Extract the (X, Y) coordinate from the center of the cell holding the provided text.  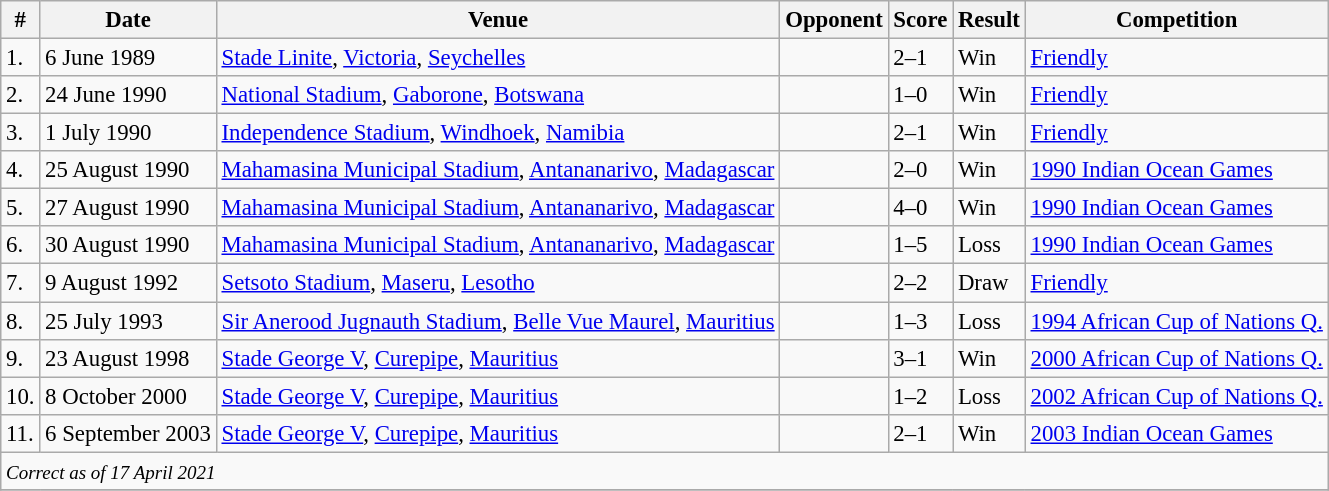
Score (920, 20)
4–0 (920, 208)
3–1 (920, 358)
1994 African Cup of Nations Q. (1176, 321)
1 July 1990 (128, 133)
9. (20, 358)
Sir Anerood Jugnauth Stadium, Belle Vue Maurel, Mauritius (498, 321)
6 September 2003 (128, 433)
Competition (1176, 20)
1–0 (920, 95)
5. (20, 208)
25 July 1993 (128, 321)
6 June 1989 (128, 58)
6. (20, 245)
2002 African Cup of Nations Q. (1176, 396)
30 August 1990 (128, 245)
1–2 (920, 396)
Correct as of 17 April 2021 (664, 471)
11. (20, 433)
2003 Indian Ocean Games (1176, 433)
24 June 1990 (128, 95)
10. (20, 396)
23 August 1998 (128, 358)
Result (990, 20)
Opponent (834, 20)
2. (20, 95)
8. (20, 321)
Independence Stadium, Windhoek, Namibia (498, 133)
Stade Linite, Victoria, Seychelles (498, 58)
7. (20, 283)
# (20, 20)
9 August 1992 (128, 283)
1–5 (920, 245)
27 August 1990 (128, 208)
4. (20, 170)
Venue (498, 20)
8 October 2000 (128, 396)
25 August 1990 (128, 170)
National Stadium, Gaborone, Botswana (498, 95)
Setsoto Stadium, Maseru, Lesotho (498, 283)
1. (20, 58)
1–3 (920, 321)
2000 African Cup of Nations Q. (1176, 358)
Date (128, 20)
Draw (990, 283)
3. (20, 133)
2–2 (920, 283)
2–0 (920, 170)
